Extract the [x, y] coordinate from the center of the cell holding the provided text.  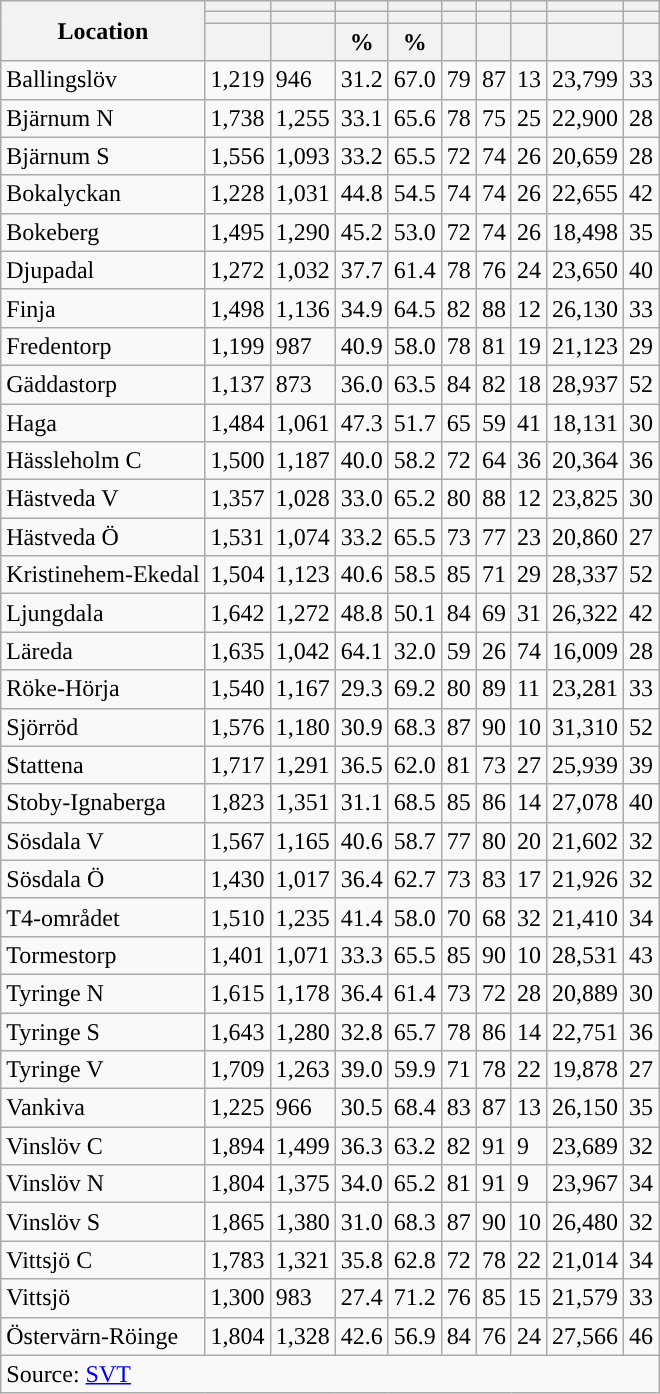
1,255 [302, 118]
75 [494, 118]
Vankiva [103, 1108]
1,123 [302, 575]
Sjörröd [103, 727]
Hästveda Ö [103, 537]
67.0 [414, 80]
69 [494, 613]
18,131 [586, 423]
42.6 [362, 1336]
1,380 [302, 1222]
39.0 [362, 1070]
Bjärnum S [103, 156]
1,235 [302, 917]
26,150 [586, 1108]
1,225 [238, 1108]
987 [302, 346]
21,123 [586, 346]
25 [528, 118]
33.3 [362, 955]
18 [528, 384]
33.0 [362, 499]
20,889 [586, 993]
1,071 [302, 955]
47.3 [362, 423]
45.2 [362, 232]
40.9 [362, 346]
11 [528, 689]
1,484 [238, 423]
50.1 [414, 613]
23,967 [586, 1184]
1,263 [302, 1070]
20 [528, 841]
1,576 [238, 727]
Läreda [103, 651]
68 [494, 917]
Tyringe S [103, 1031]
1,642 [238, 613]
54.5 [414, 194]
Finja [103, 308]
983 [302, 1298]
39 [642, 765]
70 [458, 917]
20,364 [586, 461]
1,042 [302, 651]
1,178 [302, 993]
68.5 [414, 803]
31,310 [586, 727]
Location [103, 31]
32.8 [362, 1031]
20,860 [586, 537]
16,009 [586, 651]
Ballingslöv [103, 80]
1,167 [302, 689]
31.2 [362, 80]
1,510 [238, 917]
1,032 [302, 270]
Östervärn-Röinge [103, 1336]
1,017 [302, 879]
46 [642, 1336]
63.2 [414, 1146]
1,375 [302, 1184]
Vinslöv N [103, 1184]
1,401 [238, 955]
58.5 [414, 575]
Tyringe N [103, 993]
33.1 [362, 118]
1,180 [302, 727]
56.9 [414, 1336]
1,643 [238, 1031]
27,078 [586, 803]
69.2 [414, 689]
53.0 [414, 232]
58.7 [414, 841]
Vittsjö [103, 1298]
31.1 [362, 803]
1,093 [302, 156]
1,321 [302, 1260]
Bjärnum N [103, 118]
1,187 [302, 461]
29.3 [362, 689]
32.0 [414, 651]
1,290 [302, 232]
1,495 [238, 232]
1,357 [238, 499]
25,939 [586, 765]
62.8 [414, 1260]
1,430 [238, 879]
41.4 [362, 917]
27.4 [362, 1298]
1,783 [238, 1260]
Bokeberg [103, 232]
26,322 [586, 613]
59.9 [414, 1070]
966 [302, 1108]
1,351 [302, 803]
Stoby-Ignaberga [103, 803]
36.0 [362, 384]
1,136 [302, 308]
17 [528, 879]
Gäddastorp [103, 384]
1,556 [238, 156]
1,894 [238, 1146]
35.8 [362, 1260]
1,540 [238, 689]
71.2 [414, 1298]
Ljungdala [103, 613]
21,410 [586, 917]
1,061 [302, 423]
1,280 [302, 1031]
Tyringe V [103, 1070]
Source: SVT [330, 1374]
23,689 [586, 1146]
1,709 [238, 1070]
1,028 [302, 499]
1,567 [238, 841]
89 [494, 689]
1,199 [238, 346]
62.7 [414, 879]
68.4 [414, 1108]
65.7 [414, 1031]
1,328 [302, 1336]
27,566 [586, 1336]
65 [458, 423]
23,281 [586, 689]
62.0 [414, 765]
Stattena [103, 765]
44.8 [362, 194]
1,531 [238, 537]
28,531 [586, 955]
30.5 [362, 1108]
Sösdala Ö [103, 879]
19 [528, 346]
22,655 [586, 194]
79 [458, 80]
21,602 [586, 841]
1,074 [302, 537]
1,291 [302, 765]
41 [528, 423]
34.9 [362, 308]
1,615 [238, 993]
1,717 [238, 765]
1,500 [238, 461]
23 [528, 537]
20,659 [586, 156]
946 [302, 80]
23,799 [586, 80]
28,337 [586, 575]
Hässleholm C [103, 461]
21,014 [586, 1260]
15 [528, 1298]
21,579 [586, 1298]
21,926 [586, 879]
58.2 [414, 461]
40.0 [362, 461]
18,498 [586, 232]
34.0 [362, 1184]
1,031 [302, 194]
873 [302, 384]
Fredentorp [103, 346]
1,165 [302, 841]
64.5 [414, 308]
1,738 [238, 118]
48.8 [362, 613]
28,937 [586, 384]
Sösdala V [103, 841]
1,865 [238, 1222]
36.3 [362, 1146]
43 [642, 955]
1,498 [238, 308]
22,751 [586, 1031]
1,823 [238, 803]
1,300 [238, 1298]
1,635 [238, 651]
31 [528, 613]
22,900 [586, 118]
1,499 [302, 1146]
Tormestorp [103, 955]
65.6 [414, 118]
36.5 [362, 765]
19,878 [586, 1070]
Bokalyckan [103, 194]
1,228 [238, 194]
30.9 [362, 727]
Djupadal [103, 270]
37.7 [362, 270]
1,504 [238, 575]
Vinslöv S [103, 1222]
51.7 [414, 423]
26,130 [586, 308]
Röke-Hörja [103, 689]
1,137 [238, 384]
Kristinehem-Ekedal [103, 575]
Hästveda V [103, 499]
64.1 [362, 651]
63.5 [414, 384]
Haga [103, 423]
64 [494, 461]
Vittsjö C [103, 1260]
T4-området [103, 917]
23,650 [586, 270]
1,219 [238, 80]
31.0 [362, 1222]
23,825 [586, 499]
26,480 [586, 1222]
Vinslöv C [103, 1146]
